Capture the cell that displays the provided text and extract its (x, y) central coordinate. 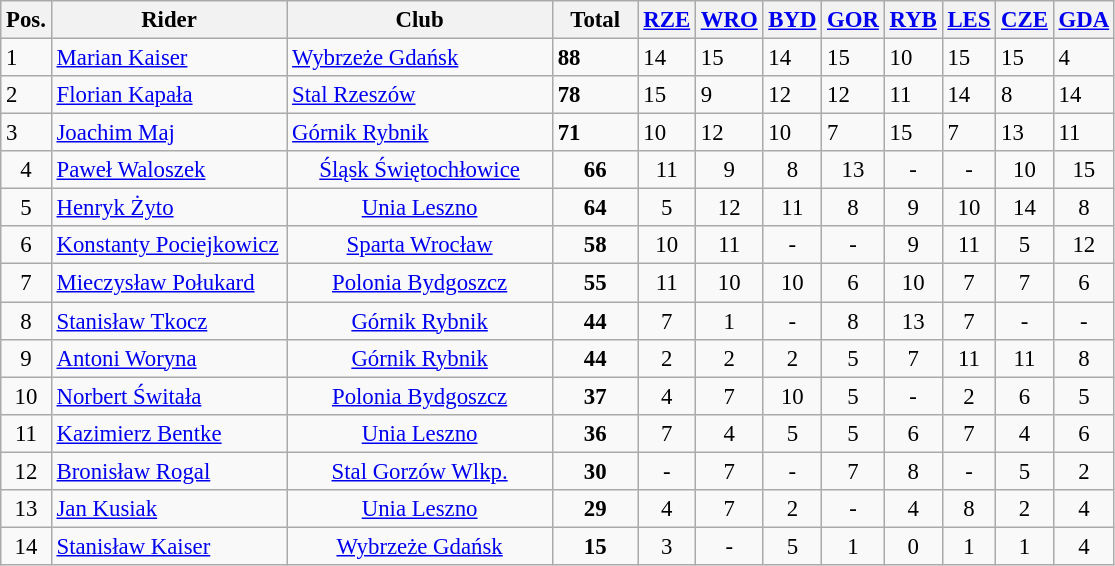
Stal Rzeszów (420, 95)
RYB (913, 20)
Bronisław Rogal (169, 471)
Total (595, 20)
Florian Kapała (169, 95)
Jan Kusiak (169, 509)
GDA (1084, 20)
30 (595, 471)
Konstanty Pociejkowicz (169, 245)
71 (595, 133)
37 (595, 396)
Kazimierz Bentke (169, 433)
Rider (169, 20)
Pos. (26, 20)
Joachim Maj (169, 133)
58 (595, 245)
Mieczysław Połukard (169, 283)
55 (595, 283)
CZE (1024, 20)
36 (595, 433)
LES (969, 20)
Stal Gorzów Wlkp. (420, 471)
Marian Kaiser (169, 58)
Stanisław Tkocz (169, 321)
29 (595, 509)
0 (913, 546)
BYD (792, 20)
Antoni Woryna (169, 358)
Norbert Świtała (169, 396)
Henryk Żyto (169, 208)
WRO (729, 20)
RZE (666, 20)
Paweł Waloszek (169, 170)
88 (595, 58)
Sparta Wrocław (420, 245)
78 (595, 95)
Club (420, 20)
64 (595, 208)
Stanisław Kaiser (169, 546)
Śląsk Świętochłowice (420, 170)
66 (595, 170)
GOR (854, 20)
